Find where the given text appears and provide that cell's center as [X, Y] coordinate. 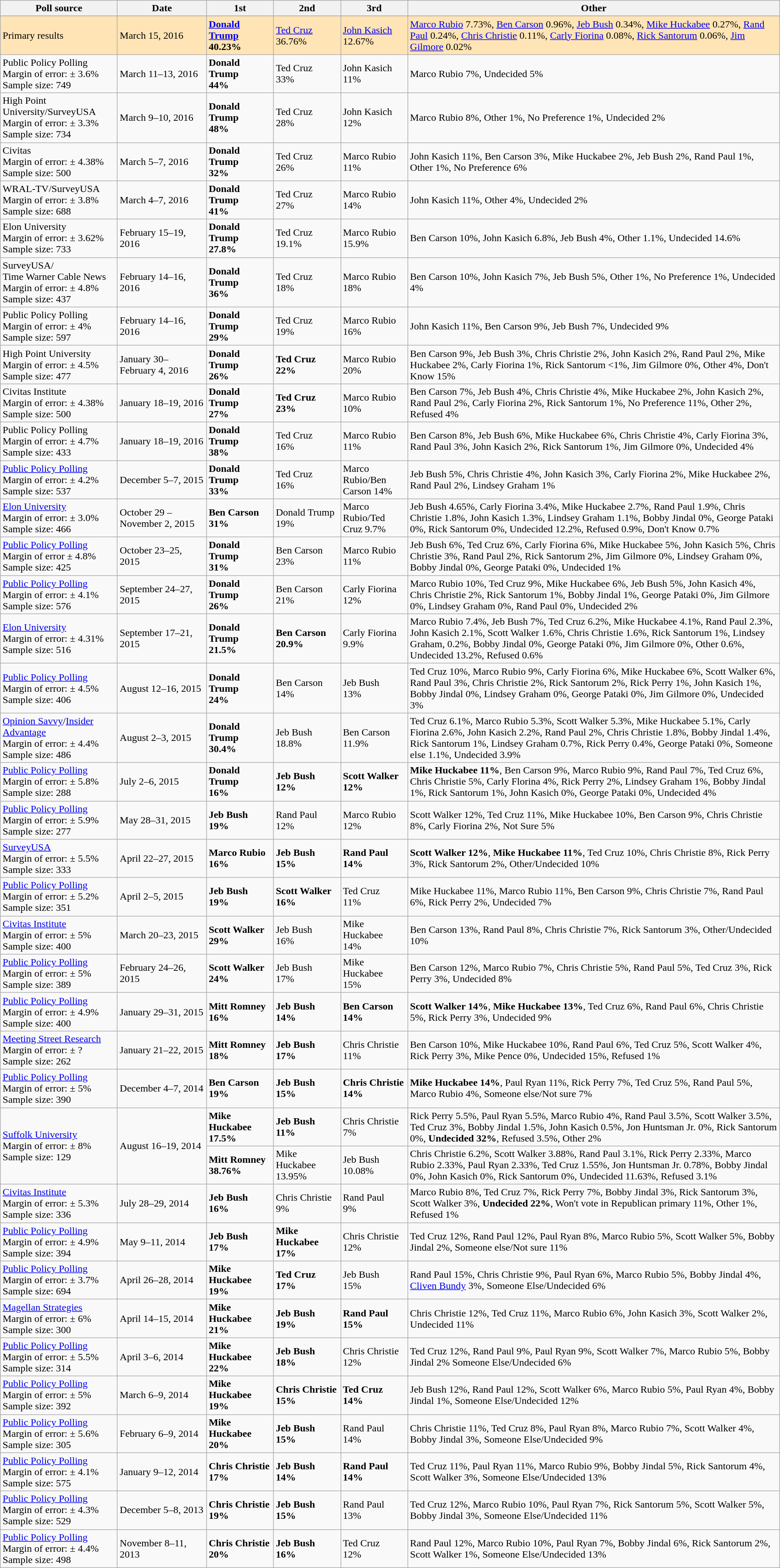
SurveyUSA/Time Warner Cable NewsMargin of error: ± 4.8% Sample size: 437 [59, 282]
Public Policy PollingMargin of error: ± 5.6% Sample size: 305 [59, 1433]
February 15–19, 2016 [162, 238]
January 21–22, 2015 [162, 1050]
Mike Huckabee21% [240, 1319]
Ted Cruz12% [374, 1548]
Elon UniversityMargin of error: ± 3.0% Sample size: 466 [59, 518]
Marco Rubio 11% [374, 441]
November 8–11, 2013 [162, 1548]
Chris Christie 12%, Ted Cruz 11%, Marco Rubio 6%, John Kasich 3%, Scott Walker 2%, Undecided 11% [594, 1319]
Date [162, 8]
Public Policy PollingMargin of error: ± 4.7% Sample size: 433 [59, 441]
December 4–7, 2014 [162, 1088]
Mitt Romney18% [240, 1050]
Chris Christie17% [240, 1472]
Magellan StrategiesMargin of error: ± 6% Sample size: 300 [59, 1319]
Public Policy PollingMargin of error: ± 3.7% Sample size: 694 [59, 1280]
Civitas InstituteMargin of error: ± 5.3% Sample size: 336 [59, 1204]
Jeb Bush 5%, Chris Christie 4%, John Kasich 3%, Carly Fiorina 2%, Mike Huckabee 2%, Rand Paul 2%, Lindsey Graham 1% [594, 480]
Jeb Bush13% [374, 688]
Other [594, 8]
Ted Cruz23% [307, 403]
Public Policy PollingMargin of error: ± 5.9% Sample size: 277 [59, 820]
Donald Trump40.23% [240, 35]
Public Policy PollingMargin of error ± 4.8% Sample size: 425 [59, 556]
Ted Cruz22% [307, 364]
February 6–9, 2014 [162, 1433]
Ben Carson 10%, Mike Huckabee 10%, Rand Paul 6%, Ted Cruz 5%, Scott Walker 4%, Rick Perry 3%, Mike Pence 0%, Undecided 15%, Refused 1% [594, 1050]
Meeting Street ResearchMargin of error: ± ? Sample size: 262 [59, 1050]
Mike Huckabee22% [240, 1357]
Ted Cruz 12%, Rand Paul 12%, Paul Ryan 8%, Marco Rubio 5%, Scott Walker 5%, Bobby Jindal 2%, Someone else/Not sure 11% [594, 1242]
Donald Trump33% [240, 480]
Mike Huckabee17.5% [240, 1127]
Ted Cruz19.1% [307, 238]
February 24–26, 2015 [162, 973]
Ted Cruz 12%, Rand Paul 9%, Paul Ryan 9%, Scott Walker 7%, Marco Rubio 5%, Bobby Jindal 2% Someone Else/Undecided 6% [594, 1357]
Mike Huckabee 14%, Paul Ryan 11%, Rick Perry 7%, Ted Cruz 5%, Rand Paul 5%, Marco Rubio 4%, Someone else/Not sure 7% [594, 1088]
December 5–8, 2013 [162, 1510]
Public Policy PollingMargin of error: ± 5.2% Sample size: 351 [59, 897]
Donald Trump29% [240, 326]
Donald Trump38% [240, 441]
Marco Rubio12% [374, 820]
Ted Cruz 12%, Marco Rubio 10%, Paul Ryan 7%, Rick Santorum 5%, Scott Walker 5%, Bobby Jindal 3%, Someone Else/Undecided 11% [594, 1510]
March 11–13, 2016 [162, 74]
John Kasich 11%, Ben Carson 9%, Jeb Bush 7%, Undecided 9% [594, 326]
Marco Rubio/Ted Cruz 9.7% [374, 518]
Marco Rubio18% [374, 282]
Donald Trump32% [240, 162]
Ted Cruz26% [307, 162]
Ted Cruz18% [307, 282]
Public Policy PollingMargin of error: ± 5% Sample size: 390 [59, 1088]
Jeb Bush 12%, Rand Paul 12%, Scott Walker 6%, Marco Rubio 5%, Paul Ryan 4%, Bobby Jindal 1%, Someone Else/Undecided 12% [594, 1395]
Ted Cruz17% [307, 1280]
John Kasich 11%, Ben Carson 3%, Mike Huckabee 2%, Jeb Bush 2%, Rand Paul 1%, Other 1%, No Preference 6% [594, 162]
Mike Huckabee14% [374, 935]
Opinion Savvy/Insider AdvantageMargin of error: ± 4.4% Sample size: 486 [59, 738]
Scott Walker 12%, Mike Huckabee 11%, Ted Cruz 10%, Chris Christie 8%, Rick Perry 3%, Rick Santorum 2%, Other/Undecided 10% [594, 858]
Public Policy PollingMargin of error: ± 5% Sample size: 392 [59, 1395]
Chris Christie15% [307, 1395]
Elon UniversityMargin of error: ± 4.31% Sample size: 516 [59, 639]
Carly Fiorina9.9% [374, 639]
Jeb Bush18% [307, 1357]
Civitas InstituteMargin of error: ± 4.38% Sample size: 500 [59, 403]
May 9–11, 2014 [162, 1242]
Chris Christie20% [240, 1548]
Elon UniversityMargin of error: ± 3.62% Sample size: 733 [59, 238]
March 20–23, 2015 [162, 935]
Public Policy PollingMargin of error: ± 5.5% Sample size: 314 [59, 1357]
Jeb Bush10.08% [374, 1165]
Public Policy PollingMargin of error: ± 4.1% Sample size: 575 [59, 1472]
Donald Trump27% [240, 403]
Marco Rubio 7%, Undecided 5% [594, 74]
Primary results [59, 35]
High Point UniversityMargin of error: ± 4.5% Sample size: 477 [59, 364]
Scott Walker16% [307, 897]
Ben Carson31% [240, 518]
April 3–6, 2014 [162, 1357]
Rand Paul13% [374, 1510]
March 6–9, 2014 [162, 1395]
2nd [307, 8]
April 22–27, 2015 [162, 858]
Ben Carson21% [307, 595]
John Kasich11% [374, 74]
Rand Paul12% [307, 820]
John Kasich 11%, Other 4%, Undecided 2% [594, 200]
Civitas InstituteMargin of error: ± 5% Sample size: 400 [59, 935]
Ben Carson20.9% [307, 639]
Marco Rubio 10% [374, 403]
Mike Huckabee17% [307, 1242]
WRAL-TV/SurveyUSAMargin of error: ± 3.8% Sample size: 688 [59, 200]
Ben Carson19% [240, 1088]
May 28–31, 2015 [162, 820]
Ben Carson11.9% [374, 738]
April 26–28, 2014 [162, 1280]
Public Policy PollingMargin of error: ± 4.3% Sample size: 529 [59, 1510]
Chris Christie 11%, Ted Cruz 8%, Paul Ryan 8%, Marco Rubio 7%, Scott Walker 4%, Bobby Jindal 3%, Someone Else/Undecided 9% [594, 1433]
March 4–7, 2016 [162, 200]
Ted Cruz 11%, Paul Ryan 11%, Marco Rubio 9%, Bobby Jindal 5%, Rick Santorum 4%, Scott Walker 3%, Someone Else/Undecided 13% [594, 1472]
Chris Christie14% [374, 1088]
April 14–15, 2014 [162, 1319]
Donald Trump31% [240, 556]
Ted Cruz36.76% [307, 35]
Mike Huckabee 11%, Marco Rubio 11%, Ben Carson 9%, Chris Christie 7%, Rand Paul 6%, Rick Perry 2%, Undecided 7% [594, 897]
Scott Walker24% [240, 973]
Ted Cruz33% [307, 74]
Mitt Romney16% [240, 1012]
March 5–7, 2016 [162, 162]
August 12–16, 2015 [162, 688]
August 16–19, 2014 [162, 1146]
July 28–29, 2014 [162, 1204]
Ben Carson23% [307, 556]
Public Policy PollingMargin of error: ± 4.9% Sample size: 394 [59, 1242]
Public Policy PollingMargin of error: ± 4.4% Sample size: 498 [59, 1548]
John Kasich12.67% [374, 35]
March 9–10, 2016 [162, 117]
Ted Cruz14% [374, 1395]
Marco Rubio/Ben Carson 14% [374, 480]
Carly Fiorina12% [374, 595]
Public Policy PollingMargin of error: ± 4.2% Sample size: 537 [59, 480]
Scott Walker 12%, Ted Cruz 11%, Mike Huckabee 10%, Ben Carson 9%, Chris Christie 8%, Carly Fiorina 2%, Not Sure 5% [594, 820]
Donald Trump27.8% [240, 238]
Ben Carson 13%, Rand Paul 8%, Chris Christie 7%, Rick Santorum 3%, Other/Undecided 10% [594, 935]
Mike Huckabee15% [374, 973]
CivitasMargin of error: ± 4.38% Sample size: 500 [59, 162]
Chris Christie9% [307, 1204]
Public Policy PollingMargin of error: ± 4.1% Sample size: 576 [59, 595]
Donald Trump48% [240, 117]
January 9–12, 2014 [162, 1472]
Rand Paul 15%, Chris Christie 9%, Paul Ryan 6%, Marco Rubio 5%, Bobby Jindal 4%, Cliven Bundy 3%, Someone Else/Undecided 6% [594, 1280]
October 23–25, 2015 [162, 556]
Ted Cruz28% [307, 117]
Chris Christie11% [374, 1050]
Public Policy PollingMargin of error: ± 5.8% Sample size: 288 [59, 782]
Jeb Bush11% [307, 1127]
Public Policy PollingMargin of error: ± 4.5% Sample size: 406 [59, 688]
Ted Cruz27% [307, 200]
High Point University/SurveyUSAMargin of error: ± 3.3% Sample size: 734 [59, 117]
Mike Huckabee20% [240, 1433]
Public Policy PollingMargin of error: ± 4.9% Sample size: 400 [59, 1012]
Donald Trump21.5% [240, 639]
January 30–February 4, 2016 [162, 364]
Mike Huckabee13.95% [307, 1165]
July 2–6, 2015 [162, 782]
3rd [374, 8]
Marco Rubio14% [374, 200]
Suffolk UniversityMargin of error: ± 8% Sample size: 129 [59, 1146]
Marco Rubio15.9% [374, 238]
Scott Walker 14%, Mike Huckabee 13%, Ted Cruz 6%, Rand Paul 6%, Chris Christie 5%, Rick Perry 3%, Undecided 9% [594, 1012]
Scott Walker29% [240, 935]
Jeb Bush12% [307, 782]
April 2–5, 2015 [162, 897]
October 29 – November 2, 2015 [162, 518]
Ted Cruz11% [374, 897]
John Kasich12% [374, 117]
Scott Walker12% [374, 782]
Ted Cruz19% [307, 326]
Donald Trump16% [240, 782]
Ben Carson 10%, John Kasich 7%, Jeb Bush 5%, Other 1%, No Preference 1%, Undecided 4% [594, 282]
Chris Christie19% [240, 1510]
SurveyUSAMargin of error: ± 5.5% Sample size: 333 [59, 858]
Donald Trump44% [240, 74]
Donald Trump30.4% [240, 738]
Donald Trump41% [240, 200]
January 29–31, 2015 [162, 1012]
Poll source [59, 8]
September 17–21, 2015 [162, 639]
March 15, 2016 [162, 35]
Ben Carson 10%, John Kasich 6.8%, Jeb Bush 4%, Other 1.1%, Undecided 14.6% [594, 238]
Marco Rubio20% [374, 364]
Chris Christie7% [374, 1127]
Rand Paul15% [374, 1319]
Donald Trump19% [307, 518]
September 24–27, 2015 [162, 595]
Public Policy PollingMargin of error: ± 4% Sample size: 597 [59, 326]
Marco Rubio 8%, Other 1%, No Preference 1%, Undecided 2% [594, 117]
Donald Trump24% [240, 688]
1st [240, 8]
Public Policy PollingMargin of error: ± 5% Sample size: 389 [59, 973]
Jeb Bush18.8% [307, 738]
Donald Trump36% [240, 282]
December 5–7, 2015 [162, 480]
Rand Paul 12%, Marco Rubio 10%, Paul Ryan 7%, Bobby Jindal 6%, Rick Santorum 2%, Scott Walker 1%, Someone Else/Undecided 13% [594, 1548]
Ben Carson 12%, Marco Rubio 7%, Chris Christie 5%, Rand Paul 5%, Ted Cruz 3%, Rick Perry 3%, Undecided 8% [594, 973]
Public Policy PollingMargin of error: ± 3.6% Sample size: 749 [59, 74]
August 2–3, 2015 [162, 738]
Mitt Romney38.76% [240, 1165]
Rand Paul9% [374, 1204]
